From the cell containing the given text, extract its center point as (x, y) coordinate. 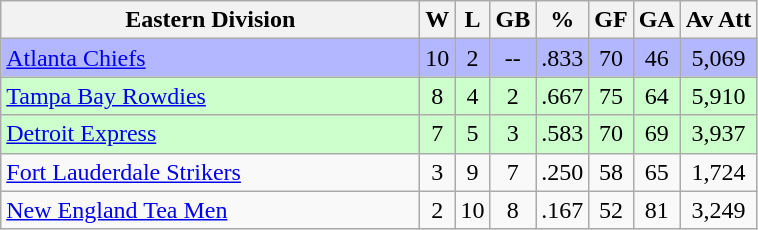
9 (472, 172)
4 (472, 96)
58 (611, 172)
.833 (562, 58)
81 (656, 210)
3,937 (718, 134)
3,249 (718, 210)
Fort Lauderdale Strikers (210, 172)
.583 (562, 134)
GB (513, 20)
.167 (562, 210)
65 (656, 172)
46 (656, 58)
75 (611, 96)
52 (611, 210)
.250 (562, 172)
5,069 (718, 58)
L (472, 20)
69 (656, 134)
5 (472, 134)
W (438, 20)
Detroit Express (210, 134)
5,910 (718, 96)
% (562, 20)
1,724 (718, 172)
.667 (562, 96)
Atlanta Chiefs (210, 58)
GA (656, 20)
Tampa Bay Rowdies (210, 96)
-- (513, 58)
64 (656, 96)
Av Att (718, 20)
GF (611, 20)
Eastern Division (210, 20)
New England Tea Men (210, 210)
